Determine the (x, y) coordinate at the center of the cell enclosing the given text.  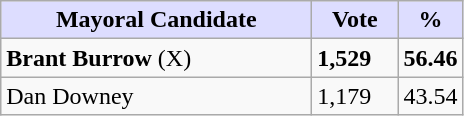
1,529 (355, 58)
Vote (355, 20)
56.46 (430, 58)
43.54 (430, 96)
% (430, 20)
Dan Downey (156, 96)
1,179 (355, 96)
Brant Burrow (X) (156, 58)
Mayoral Candidate (156, 20)
